Extract the [X, Y] coordinate from the center of the cell holding the provided text.  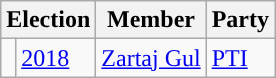
Member [151, 20]
Election [48, 20]
PTI [240, 58]
2018 [56, 58]
Zartaj Gul [151, 58]
Party [240, 20]
